Return [X, Y] of the center of cell containing provided text 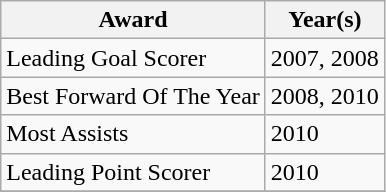
Leading Goal Scorer [134, 58]
Award [134, 20]
Leading Point Scorer [134, 172]
Most Assists [134, 134]
2007, 2008 [324, 58]
2008, 2010 [324, 96]
Best Forward Of The Year [134, 96]
Year(s) [324, 20]
